Scan for the cell matching the given text and deliver its (X, Y) coordinate at center. 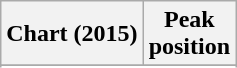
Chart (2015) (72, 34)
Peakposition (189, 34)
